Detect which cell encompasses the target text, then output its [x, y] center coordinate. 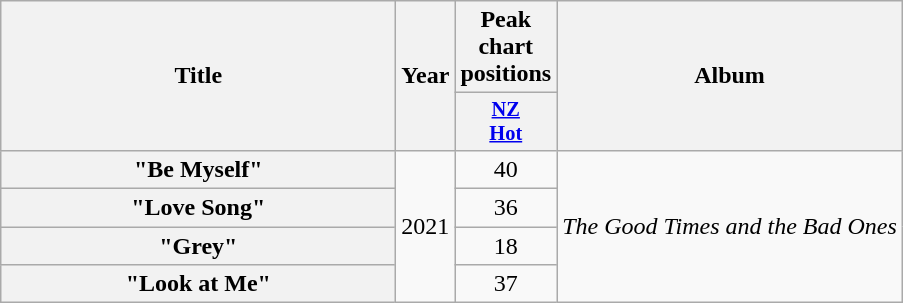
36 [506, 208]
Peak chart positions [506, 47]
The Good Times and the Bad Ones [730, 226]
"Grey" [198, 246]
37 [506, 284]
Title [198, 76]
"Be Myself" [198, 169]
Year [426, 76]
"Love Song" [198, 208]
40 [506, 169]
2021 [426, 226]
"Look at Me" [198, 284]
18 [506, 246]
NZHot [506, 122]
Album [730, 76]
